Output the [X, Y] coordinate of the center of the cell containing the given text.  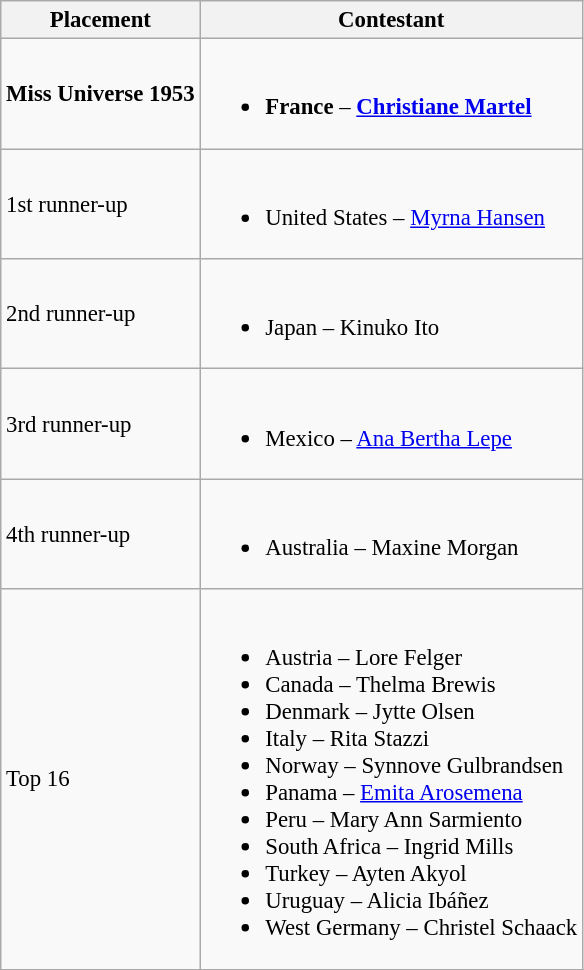
4th runner-up [100, 534]
Mexico – Ana Bertha Lepe [392, 424]
Placement [100, 20]
Contestant [392, 20]
3rd runner-up [100, 424]
Miss Universe 1953 [100, 94]
Japan – Kinuko Ito [392, 314]
Top 16 [100, 779]
2nd runner-up [100, 314]
France – Christiane Martel [392, 94]
Australia – Maxine Morgan [392, 534]
1st runner-up [100, 204]
United States – Myrna Hansen [392, 204]
